Locate the cell with the specified text and output its [X, Y] center coordinate. 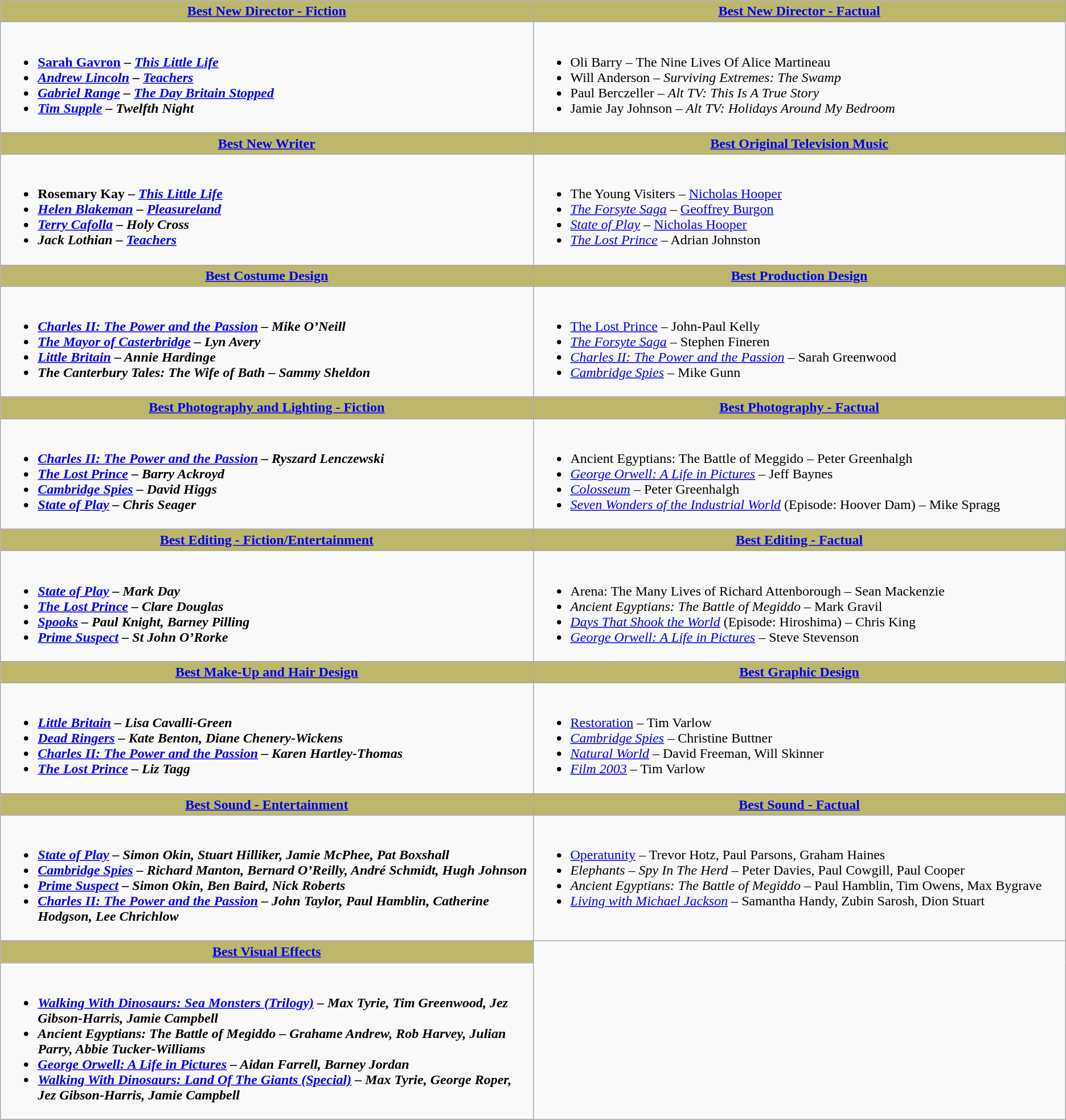
Sarah Gavron – This Little LifeAndrew Lincoln – TeachersGabriel Range – The Day Britain StoppedTim Supple – Twelfth Night [266, 77]
Best Photography - Factual [799, 408]
Best Original Television Music [799, 143]
Best Costume Design [266, 276]
Best Make-Up and Hair Design [266, 672]
Best Photography and Lighting - Fiction [266, 408]
The Young Visiters – Nicholas HooperThe Forsyte Saga – Geoffrey BurgonState of Play – Nicholas HooperThe Lost Prince – Adrian Johnston [799, 210]
Best Sound - Entertainment [266, 805]
Restoration – Tim VarlowCambridge Spies – Christine ButtnerNatural World – David Freeman, Will SkinnerFilm 2003 – Tim Varlow [799, 738]
Best Graphic Design [799, 672]
Best Sound - Factual [799, 805]
Charles II: The Power and the Passion – Ryszard LenczewskiThe Lost Prince – Barry AckroydCambridge Spies – David HiggsState of Play – Chris Seager [266, 474]
Rosemary Kay – This Little LifeHelen Blakeman – PleasurelandTerry Cafolla – Holy CrossJack Lothian – Teachers [266, 210]
Best Production Design [799, 276]
The Lost Prince – John-Paul KellyThe Forsyte Saga – Stephen FinerenCharles II: The Power and the Passion – Sarah GreenwoodCambridge Spies – Mike Gunn [799, 342]
Best New Writer [266, 143]
Best Editing - Factual [799, 540]
State of Play – Mark DayThe Lost Prince – Clare DouglasSpooks – Paul Knight, Barney PillingPrime Suspect – St John O’Rorke [266, 606]
Best Editing - Fiction/Entertainment [266, 540]
Best New Director - Fiction [266, 11]
Best Visual Effects [266, 952]
Best New Director - Factual [799, 11]
